Determine the [X, Y] coordinate at the center of the cell enclosing the given text.  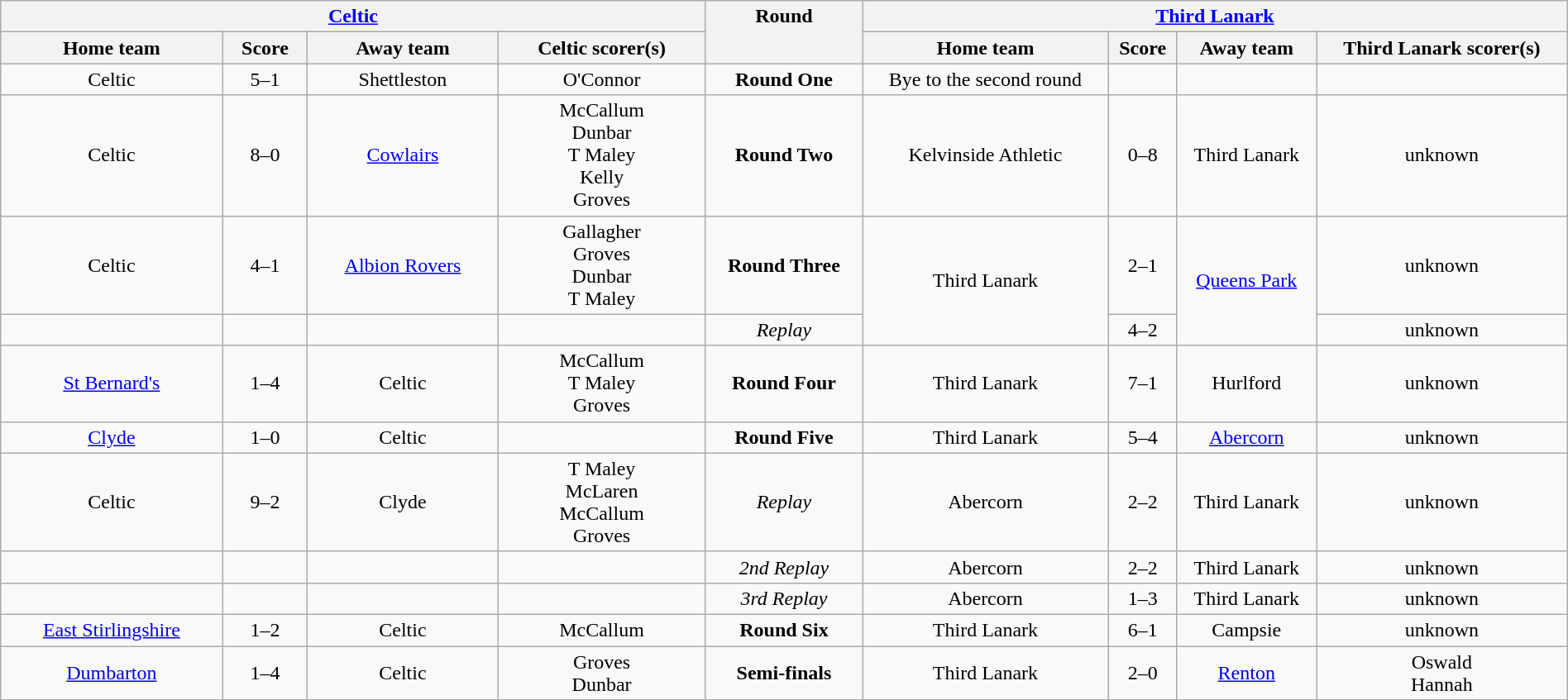
Bye to the second round [986, 79]
2–1 [1143, 264]
Celtic scorer(s) [602, 48]
Round Six [784, 630]
Gallagher Groves Dunbar T Maley [602, 264]
9–2 [265, 502]
5–4 [1143, 437]
0–8 [1143, 155]
Round [784, 32]
Round Three [784, 264]
Cowlairs [403, 155]
6–1 [1143, 630]
Round One [784, 79]
Dumbarton [112, 673]
Queens Park [1246, 281]
2–0 [1143, 673]
4–1 [265, 264]
Third Lanark scorer(s) [1442, 48]
Renton [1246, 673]
4–2 [1143, 330]
3rd Replay [784, 598]
McCallumDunbarT MaleyKellyGroves [602, 155]
Albion Rovers [403, 264]
T Maley McLaren McCallum Groves [602, 502]
Kelvinside Athletic [986, 155]
Round Four [784, 383]
St Bernard's [112, 383]
Campsie [1246, 630]
1–0 [265, 437]
1–3 [1143, 598]
East Stirlingshire [112, 630]
O'Connor [602, 79]
Semi-finals [784, 673]
8–0 [265, 155]
McCallumT MaleyGroves [602, 383]
Hurlford [1246, 383]
7–1 [1143, 383]
OswaldHannah [1442, 673]
5–1 [265, 79]
1–2 [265, 630]
Shettleston [403, 79]
GrovesDunbar [602, 673]
Round Two [784, 155]
Round Five [784, 437]
McCallum [602, 630]
2nd Replay [784, 567]
